Scan for the cell matching the given text and deliver its [X, Y] coordinate at center. 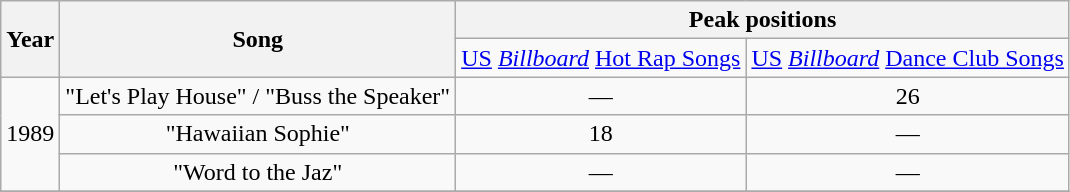
US Billboard Dance Club Songs [908, 58]
26 [908, 96]
"Word to the Jaz" [258, 172]
1989 [30, 134]
"Let's Play House" / "Buss the Speaker" [258, 96]
Peak positions [763, 20]
US Billboard Hot Rap Songs [601, 58]
Song [258, 39]
Year [30, 39]
"Hawaiian Sophie" [258, 134]
18 [601, 134]
